Pinpoint the cell where the given text exists, returning its [X, Y] midpoint coordinate. 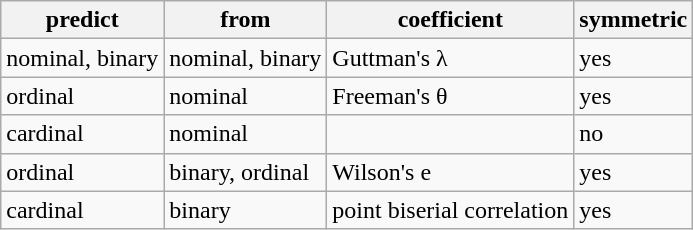
Freeman's θ [450, 96]
coefficient [450, 20]
predict [82, 20]
Wilson's e [450, 172]
symmetric [634, 20]
point biserial correlation [450, 210]
Guttman's λ [450, 58]
no [634, 134]
binary [246, 210]
from [246, 20]
binary, ordinal [246, 172]
